Locate the cell with the specified text and output its [x, y] center coordinate. 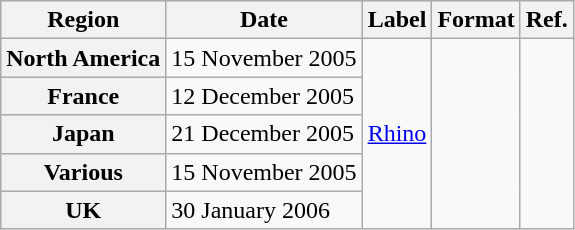
Region [84, 20]
North America [84, 58]
France [84, 96]
12 December 2005 [264, 96]
Rhino [397, 134]
Label [397, 20]
21 December 2005 [264, 134]
Format [476, 20]
Japan [84, 134]
30 January 2006 [264, 210]
Date [264, 20]
Ref. [546, 20]
Various [84, 172]
UK [84, 210]
